Find where the given text appears and provide that cell's center as [X, Y] coordinate. 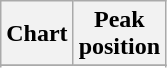
Peakposition [119, 34]
Chart [37, 34]
